Capture the cell that displays the provided text and extract its (X, Y) central coordinate. 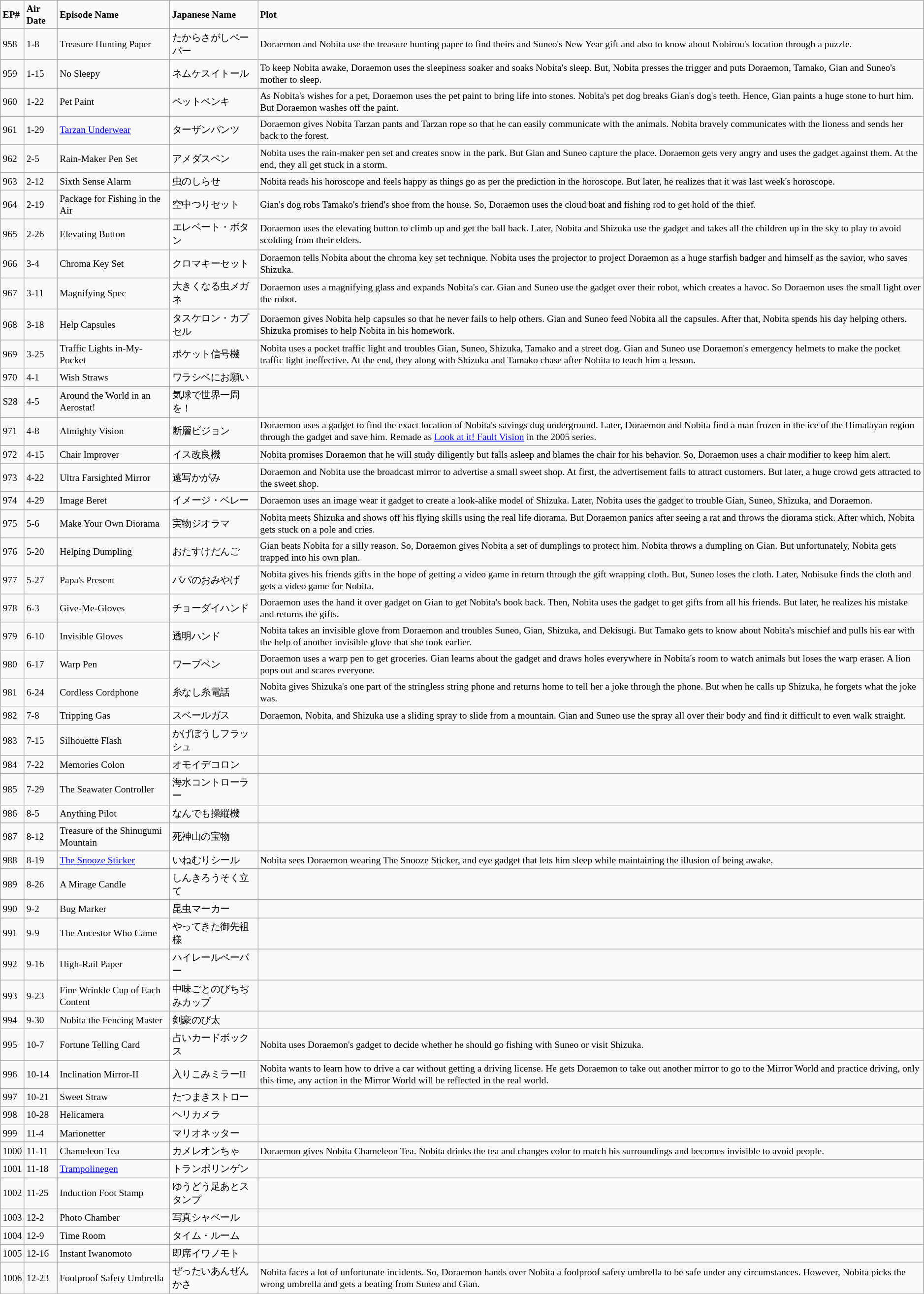
989 (12, 884)
982 (12, 716)
987 (12, 837)
チョーダイハンド (214, 608)
占いカードボックス (214, 1044)
Sixth Sense Alarm (114, 181)
Helping Dumpling (114, 551)
Doraemon gives Nobita Chameleon Tea. Nobita drinks the tea and changes color to match his surroundings and becomes invisible to avoid people. (591, 1151)
Around the World in an Aerostat! (114, 402)
S28 (12, 402)
990 (12, 909)
Elevating Button (114, 234)
Plot (591, 15)
Air Date (41, 15)
2-19 (41, 205)
1-15 (41, 74)
The Ancestor Who Came (114, 933)
977 (12, 580)
973 (12, 477)
Almighty Vision (114, 431)
クロマキーセット (214, 264)
Nobita uses Doraemon's gadget to decide whether he should go fishing with Suneo or visit Shizuka. (591, 1044)
Instant Iwanomoto (114, 1254)
ターザンパンツ (214, 130)
Rain-Maker Pen Set (114, 158)
トランポリンゲン (214, 1168)
Episode Name (114, 15)
972 (12, 454)
961 (12, 130)
12-2 (41, 1218)
Gian's dog robs Tamako's friend's shoe from the house. So, Doraemon uses the cloud boat and fishing rod to get hold of the thief. (591, 205)
おたすけだんご (214, 551)
遠写かがみ (214, 477)
1-22 (41, 102)
4-29 (41, 501)
Traffic Lights in-My-Pocket (114, 354)
8-26 (41, 884)
マリオネッター (214, 1133)
Bug Marker (114, 909)
11-25 (41, 1193)
Nobita the Fencing Master (114, 1020)
イメージ・ベレー (214, 501)
The Snooze Sticker (114, 860)
976 (12, 551)
アメダスペン (214, 158)
Tarzan Underwear (114, 130)
糸なし糸電話 (214, 693)
ヘリカメラ (214, 1115)
Induction Foot Stamp (114, 1193)
10-14 (41, 1074)
9-16 (41, 965)
998 (12, 1115)
970 (12, 377)
虫のしらせ (214, 181)
3-18 (41, 325)
6-24 (41, 693)
6-3 (41, 608)
960 (12, 102)
6-10 (41, 636)
たつまきストロー (214, 1097)
997 (12, 1097)
気球で世界一周を！ (214, 402)
1002 (12, 1193)
983 (12, 740)
992 (12, 965)
11-11 (41, 1151)
Invisible Gloves (114, 636)
3-4 (41, 264)
ワープペン (214, 664)
Silhouette Flash (114, 740)
984 (12, 765)
11-18 (41, 1168)
Nobita sees Doraemon wearing The Snooze Sticker, and eye gadget that lets him sleep while maintaining the illusion of being awake. (591, 860)
2-12 (41, 181)
969 (12, 354)
エレベート・ボタン (214, 234)
7-22 (41, 765)
1000 (12, 1151)
大きくなる虫メガネ (214, 293)
Wish Straws (114, 377)
3-11 (41, 293)
975 (12, 524)
Time Room (114, 1235)
966 (12, 264)
Fine Wrinkle Cup of Each Content (114, 995)
991 (12, 933)
ワラシベにお願い (214, 377)
ゆうどう足あとスタンプ (214, 1193)
なんでも操縦機 (214, 814)
1006 (12, 1278)
5-6 (41, 524)
イス改良機 (214, 454)
2-26 (41, 234)
入りこみミラーII (214, 1074)
4-8 (41, 431)
9-23 (41, 995)
9-2 (41, 909)
Image Beret (114, 501)
カメレオンちゃ (214, 1151)
ポケット信号機 (214, 354)
ぜったいあんぜんかさ (214, 1278)
3-25 (41, 354)
Chroma Key Set (114, 264)
1005 (12, 1254)
963 (12, 181)
9-9 (41, 933)
Help Capsules (114, 325)
たからさがしペーパー (214, 44)
7-15 (41, 740)
しんきろうそく立て (214, 884)
10-28 (41, 1115)
10-7 (41, 1044)
965 (12, 234)
4-5 (41, 402)
10-21 (41, 1097)
やってきた御先祖様 (214, 933)
1001 (12, 1168)
12-16 (41, 1254)
空中つりセット (214, 205)
988 (12, 860)
7-8 (41, 716)
ハイレールペーパー (214, 965)
ペットペンキ (214, 102)
タスケロン・カプセル (214, 325)
Pet Paint (114, 102)
967 (12, 293)
Photo Chamber (114, 1218)
4-1 (41, 377)
No Sleepy (114, 74)
Helicamera (114, 1115)
964 (12, 205)
Chameleon Tea (114, 1151)
Fortune Telling Card (114, 1044)
Treasure of the Shinugumi Mountain (114, 837)
1003 (12, 1218)
写真シャベール (214, 1218)
Japanese Name (214, 15)
Papa's Present (114, 580)
993 (12, 995)
1-29 (41, 130)
Anything Pilot (114, 814)
スベールガス (214, 716)
Tripping Gas (114, 716)
死神山の宝物 (214, 837)
979 (12, 636)
剣豪のび太 (214, 1020)
Inclination Mirror-II (114, 1074)
986 (12, 814)
8-19 (41, 860)
Foolproof Safety Umbrella (114, 1278)
8-5 (41, 814)
The Seawater Controller (114, 789)
978 (12, 608)
ネムケスイトール (214, 74)
959 (12, 74)
8-12 (41, 837)
Chair Improver (114, 454)
5-20 (41, 551)
985 (12, 789)
958 (12, 44)
Trampolinegen (114, 1168)
タイム・ルーム (214, 1235)
1004 (12, 1235)
実物ジオラマ (214, 524)
981 (12, 693)
12-9 (41, 1235)
5-27 (41, 580)
12-23 (41, 1278)
即席イワノモト (214, 1254)
9-30 (41, 1020)
Treasure Hunting Paper (114, 44)
Make Your Own Diorama (114, 524)
いねむりシール (214, 860)
昆虫マーカー (214, 909)
Marionetter (114, 1133)
4-15 (41, 454)
かげぼうしフラッシュ (214, 740)
High-Rail Paper (114, 965)
中味ごとのびちぢみカップ (214, 995)
Cordless Cordphone (114, 693)
995 (12, 1044)
968 (12, 325)
Ultra Farsighted Mirror (114, 477)
962 (12, 158)
11-4 (41, 1133)
オモイデコロン (214, 765)
Package for Fishing in the Air (114, 205)
6-17 (41, 664)
Magnifying Spec (114, 293)
994 (12, 1020)
EP# (12, 15)
パパのおみやげ (214, 580)
Warp Pen (114, 664)
980 (12, 664)
996 (12, 1074)
1-8 (41, 44)
4-22 (41, 477)
Sweet Straw (114, 1097)
断層ビジョン (214, 431)
971 (12, 431)
Give-Me-Gloves (114, 608)
Memories Colon (114, 765)
2-5 (41, 158)
7-29 (41, 789)
海水コントローラー (214, 789)
974 (12, 501)
999 (12, 1133)
A Mirage Candle (114, 884)
透明ハンド (214, 636)
